Extract the (x, y) coordinate from the center of the cell holding the provided text.  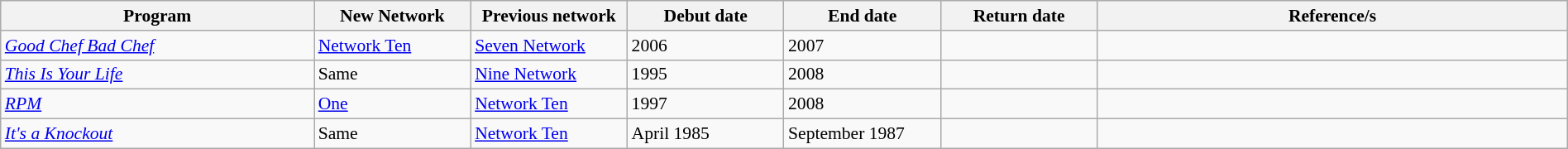
1997 (706, 104)
RPM (157, 104)
1995 (706, 74)
End date (862, 16)
2007 (862, 46)
It's a Knockout (157, 134)
This Is Your Life (157, 74)
Return date (1019, 16)
April 1985 (706, 134)
Good Chef Bad Chef (157, 46)
Program (157, 16)
New Network (392, 16)
Debut date (706, 16)
Seven Network (549, 46)
One (392, 104)
2006 (706, 46)
Previous network (549, 16)
Nine Network (549, 74)
Reference/s (1332, 16)
September 1987 (862, 134)
